Search for the cell housing the specified text and yield its [x, y] center coordinate. 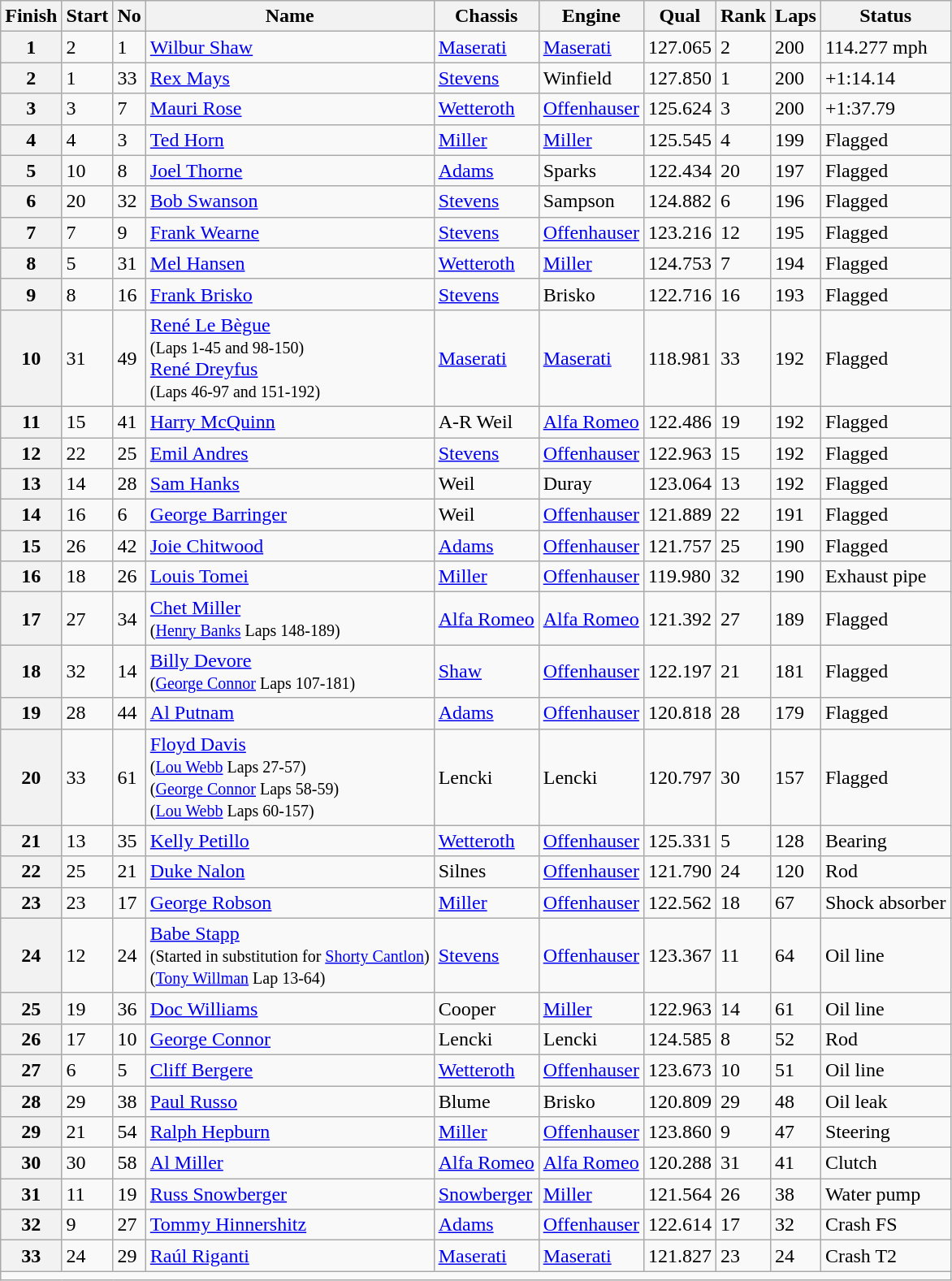
120.809 [679, 1101]
Crash T2 [885, 1256]
Steering [885, 1132]
Mel Hansen [289, 263]
Ralph Hepburn [289, 1132]
Sam Hanks [289, 484]
Russ Snowberger [289, 1194]
Wilbur Shaw [289, 47]
42 [129, 546]
Harry McQuinn [289, 422]
Kelly Petillo [289, 841]
A-R Weil [486, 422]
Ted Horn [289, 140]
58 [129, 1163]
120.797 [679, 777]
Cooper [486, 1008]
+1:14.14 [885, 78]
Shaw [486, 671]
120.818 [679, 713]
Emil Andres [289, 452]
Al Putnam [289, 713]
121.790 [679, 872]
Floyd Davis(Lou Webb Laps 27-57)(George Connor Laps 58-59)(Lou Webb Laps 60-157) [289, 777]
Duke Nalon [289, 872]
Chassis [486, 16]
35 [129, 841]
199 [796, 140]
Oil leak [885, 1101]
Snowberger [486, 1194]
Mauri Rose [289, 109]
Start [88, 16]
67 [796, 902]
127.850 [679, 78]
Exhaust pipe [885, 577]
Frank Wearne [289, 232]
123.860 [679, 1132]
Bob Swanson [289, 201]
Laps [796, 16]
Engine [591, 16]
52 [796, 1039]
+1:37.79 [885, 109]
Paul Russo [289, 1101]
123.673 [679, 1070]
124.585 [679, 1039]
36 [129, 1008]
Finish [31, 16]
191 [796, 515]
Chet Miller(Henry Banks Laps 148-189) [289, 619]
George Robson [289, 902]
119.980 [679, 577]
Qual [679, 16]
Name [289, 16]
Joel Thorne [289, 171]
118.981 [679, 357]
122.716 [679, 294]
Sampson [591, 201]
179 [796, 713]
Joie Chitwood [289, 546]
123.216 [679, 232]
Cliff Bergere [289, 1070]
128 [796, 841]
44 [129, 713]
34 [129, 619]
123.367 [679, 955]
114.277 mph [885, 47]
Rex Mays [289, 78]
Rank [742, 16]
125.545 [679, 140]
125.624 [679, 109]
121.757 [679, 546]
124.882 [679, 201]
121.889 [679, 515]
122.434 [679, 171]
Billy Devore(George Connor Laps 107-181) [289, 671]
122.197 [679, 671]
122.614 [679, 1225]
122.486 [679, 422]
Sparks [591, 171]
124.753 [679, 263]
122.562 [679, 902]
Frank Brisko [289, 294]
Raúl Riganti [289, 1256]
George Connor [289, 1039]
Doc Williams [289, 1008]
120.288 [679, 1163]
Louis Tomei [289, 577]
47 [796, 1132]
René Le Bègue (Laps 1-45 and 98-150) René Dreyfus(Laps 46-97 and 151-192) [289, 357]
Shock absorber [885, 902]
121.564 [679, 1194]
123.064 [679, 484]
157 [796, 777]
Silnes [486, 872]
54 [129, 1132]
George Barringer [289, 515]
Bearing [885, 841]
Babe Stapp(Started in substitution for Shorty Cantlon)(Tony Willman Lap 13-64) [289, 955]
Blume [486, 1101]
197 [796, 171]
193 [796, 294]
Status [885, 16]
Crash FS [885, 1225]
Tommy Hinnershitz [289, 1225]
121.827 [679, 1256]
125.331 [679, 841]
48 [796, 1101]
Winfield [591, 78]
Al Miller [289, 1163]
Water pump [885, 1194]
121.392 [679, 619]
181 [796, 671]
196 [796, 201]
64 [796, 955]
51 [796, 1070]
120 [796, 872]
194 [796, 263]
Duray [591, 484]
49 [129, 357]
195 [796, 232]
Clutch [885, 1163]
127.065 [679, 47]
189 [796, 619]
No [129, 16]
